Pinpoint the cell where the given text exists, returning its (X, Y) midpoint coordinate. 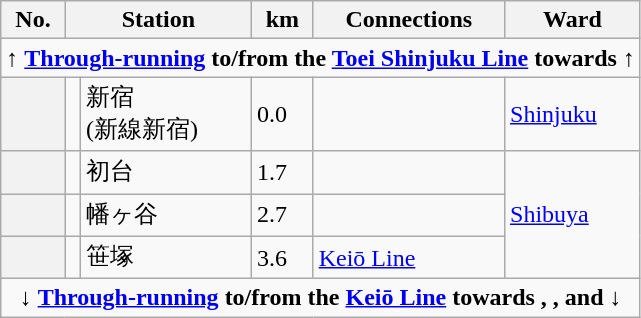
3.6 (282, 258)
No. (33, 20)
2.7 (282, 216)
幡ヶ谷 (166, 216)
Connections (408, 20)
Station (158, 20)
km (282, 20)
1.7 (282, 172)
Keiō Line (408, 258)
↓ Through-running to/from the Keiō Line towards , , and ↓ (321, 298)
笹塚 (166, 258)
初台 (166, 172)
0.0 (282, 114)
Shibuya (573, 215)
新宿(新線新宿) (166, 114)
Shinjuku (573, 114)
↑ Through-running to/from the Toei Shinjuku Line towards ↑ (321, 58)
Ward (573, 20)
